Scan for the cell matching the given text and deliver its [X, Y] coordinate at center. 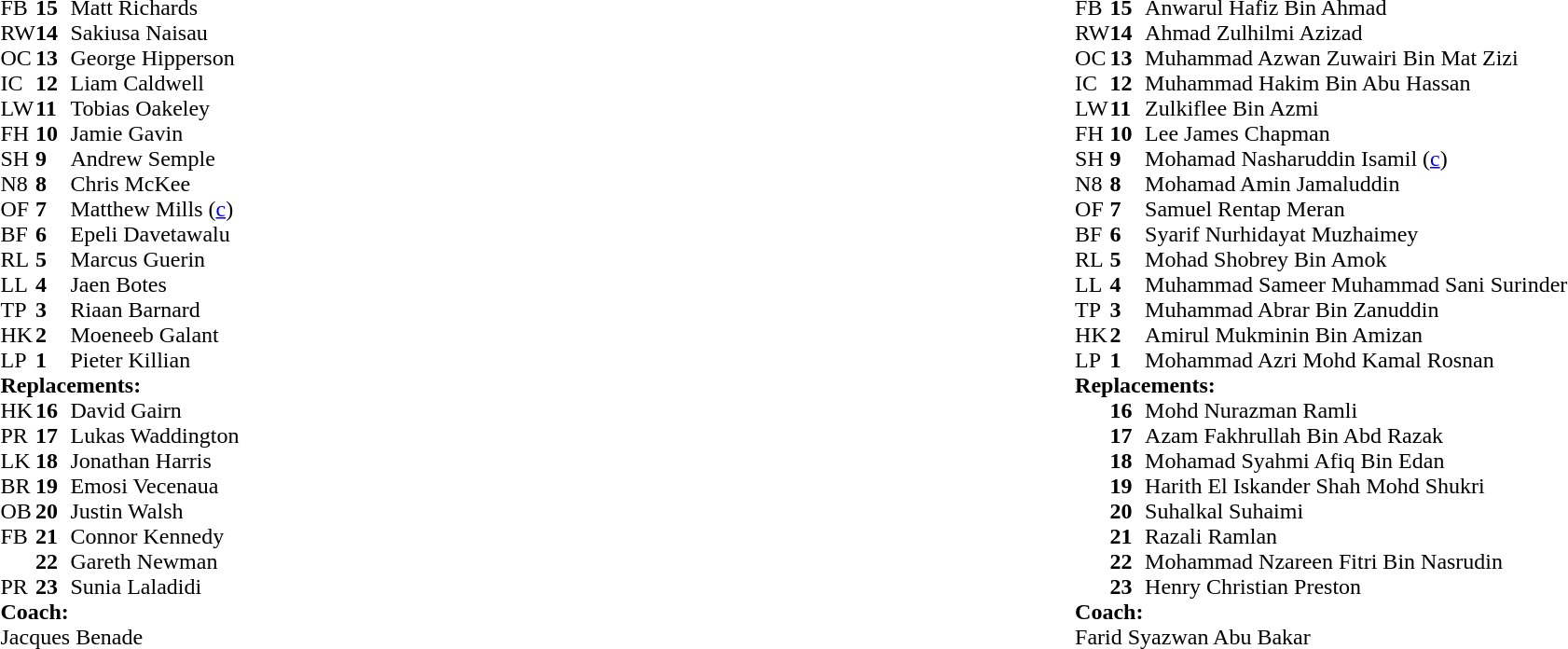
Connor Kennedy [155, 537]
OB [18, 511]
Jonathan Harris [155, 461]
Amirul Mukminin Bin Amizan [1355, 336]
Ahmad Zulhilmi Azizad [1355, 34]
Azam Fakhrullah Bin Abd Razak [1355, 436]
Mohammad Azri Mohd Kamal Rosnan [1355, 360]
Moeneeb Galant [155, 336]
Epeli Davetawalu [155, 235]
Samuel Rentap Meran [1355, 209]
LK [18, 461]
Muhammad Azwan Zuwairi Bin Mat Zizi [1355, 58]
Mohammad Nzareen Fitri Bin Nasrudin [1355, 561]
Lee James Chapman [1355, 134]
Henry Christian Preston [1355, 587]
Jamie Gavin [155, 134]
Muhammad Sameer Muhammad Sani Surinder [1355, 285]
Lukas Waddington [155, 436]
Tobias Oakeley [155, 108]
Mohamad Amin Jamaluddin [1355, 185]
Muhammad Hakim Bin Abu Hassan [1355, 84]
Pieter Killian [155, 360]
Mohamad Syahmi Afiq Bin Edan [1355, 461]
BR [18, 487]
Emosi Vecenaua [155, 487]
Suhalkal Suhaimi [1355, 511]
Zulkiflee Bin Azmi [1355, 108]
Mohd Nurazman Ramli [1355, 410]
Sunia Laladidi [155, 587]
Sakiusa Naisau [155, 34]
Riaan Barnard [155, 310]
Justin Walsh [155, 511]
Mohad Shobrey Bin Amok [1355, 259]
Chris McKee [155, 185]
FB [18, 537]
Razali Ramlan [1355, 537]
Muhammad Abrar Bin Zanuddin [1355, 310]
Marcus Guerin [155, 259]
Harith El Iskander Shah Mohd Shukri [1355, 487]
David Gairn [155, 410]
Gareth Newman [155, 561]
Liam Caldwell [155, 84]
Syarif Nurhidayat Muzhaimey [1355, 235]
Matthew Mills (c) [155, 209]
Jaen Botes [155, 285]
Mohamad Nasharuddin Isamil (c) [1355, 159]
Andrew Semple [155, 159]
George Hipperson [155, 58]
